Return (X, Y) of the center of cell containing provided text 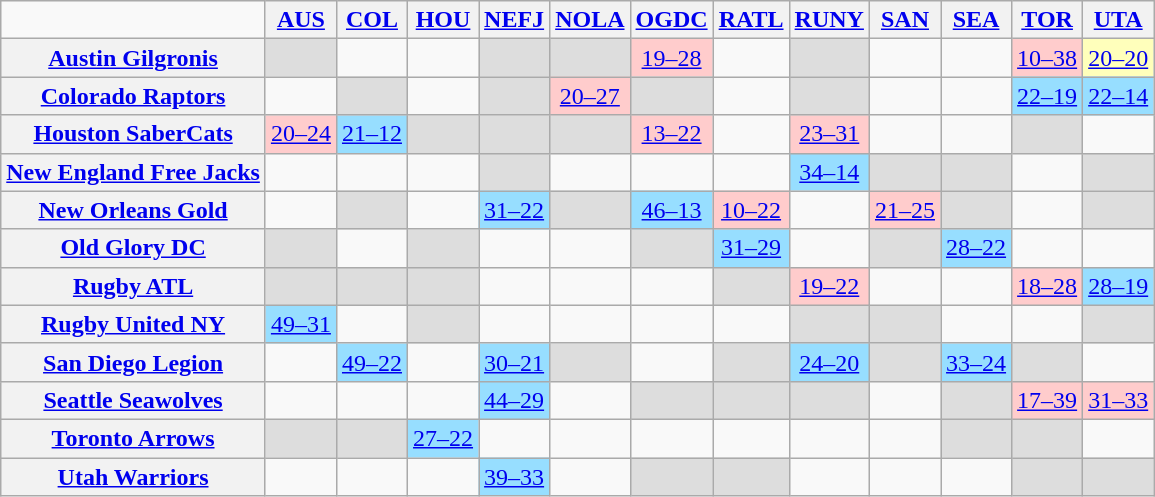
Toronto Arrows (134, 438)
19–28 (672, 58)
22–19 (1048, 96)
NOLA (590, 20)
20–20 (1118, 58)
SEA (976, 20)
RUNY (829, 20)
UTA (1118, 20)
27–22 (444, 438)
18–28 (1048, 286)
SAN (904, 20)
New England Free Jacks (134, 172)
TOR (1048, 20)
Utah Warriors (134, 477)
New Orleans Gold (134, 210)
20–24 (300, 134)
34–14 (829, 172)
COL (372, 20)
Old Glory DC (134, 248)
Rugby United NY (134, 324)
10–38 (1048, 58)
Colorado Raptors (134, 96)
Rugby ATL (134, 286)
31–33 (1118, 400)
31–29 (751, 248)
46–13 (672, 210)
13–22 (672, 134)
Houston SaberCats (134, 134)
21–25 (904, 210)
Seattle Seawolves (134, 400)
24–20 (829, 362)
21–12 (372, 134)
HOU (444, 20)
31–22 (514, 210)
19–22 (829, 286)
28–19 (1118, 286)
NEFJ (514, 20)
AUS (300, 20)
39–33 (514, 477)
OGDC (672, 20)
33–24 (976, 362)
23–31 (829, 134)
San Diego Legion (134, 362)
17–39 (1048, 400)
44–29 (514, 400)
RATL (751, 20)
20–27 (590, 96)
22–14 (1118, 96)
30–21 (514, 362)
49–31 (300, 324)
28–22 (976, 248)
49–22 (372, 362)
10–22 (751, 210)
Austin Gilgronis (134, 58)
